Pinpoint the cell where the given text exists, returning its [X, Y] midpoint coordinate. 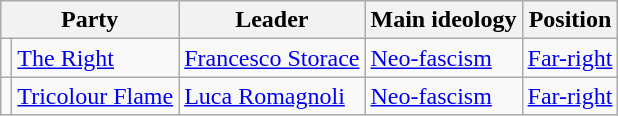
Position [570, 20]
Party [90, 20]
Leader [272, 20]
Main ideology [444, 20]
Francesco Storace [272, 58]
Luca Romagnoli [272, 96]
The Right [96, 58]
Tricolour Flame [96, 96]
